Search for the cell housing the specified text and yield its (X, Y) center coordinate. 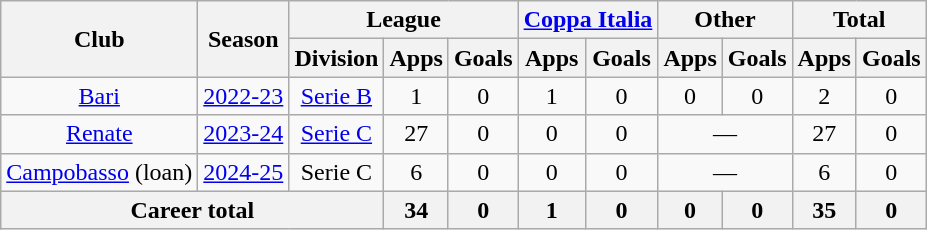
35 (824, 210)
Coppa Italia (588, 20)
Renate (100, 134)
Bari (100, 96)
2 (824, 96)
Other (725, 20)
34 (416, 210)
Club (100, 39)
Serie B (336, 96)
2022-23 (244, 96)
2023-24 (244, 134)
Season (244, 39)
Career total (192, 210)
Division (336, 58)
2024-25 (244, 172)
Total (859, 20)
Campobasso (loan) (100, 172)
League (404, 20)
